Search for the cell housing the specified text and yield its (x, y) center coordinate. 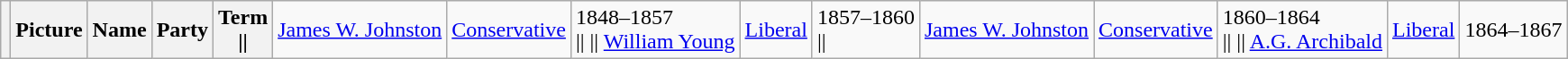
1864–1867 (1514, 30)
Name (119, 30)
Picture (49, 30)
1848–1857 || || William Young (655, 30)
Party (182, 30)
1857–1860 || (865, 30)
1860–1864 || || A.G. Archibald (1302, 30)
Term || (242, 30)
